Determine the (x, y) coordinate at the center of the cell enclosing the given text.  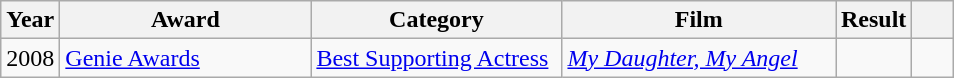
Genie Awards (186, 58)
Category (436, 20)
Result (874, 20)
Film (699, 20)
Award (186, 20)
Best Supporting Actress (436, 58)
My Daughter, My Angel (699, 58)
2008 (30, 58)
Year (30, 20)
